Search for the cell housing the specified text and yield its [X, Y] center coordinate. 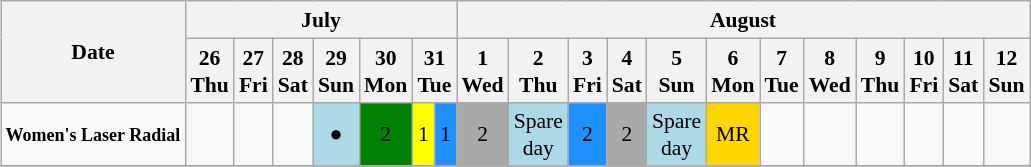
4Sat [627, 70]
Date [92, 52]
8Wed [830, 70]
12Sun [1006, 70]
5Sun [676, 70]
Women's Laser Radial [92, 134]
● [336, 134]
3Fri [588, 70]
2Thu [538, 70]
26Thu [210, 70]
7Tue [782, 70]
1Wed [482, 70]
MR [732, 134]
August [742, 20]
10Fri [924, 70]
30Mon [386, 70]
11Sat [963, 70]
9Thu [880, 70]
28Sat [293, 70]
6Mon [732, 70]
31Tue [434, 70]
July [320, 20]
29Sun [336, 70]
27Fri [254, 70]
